From the cell containing the given text, extract its center point as [x, y] coordinate. 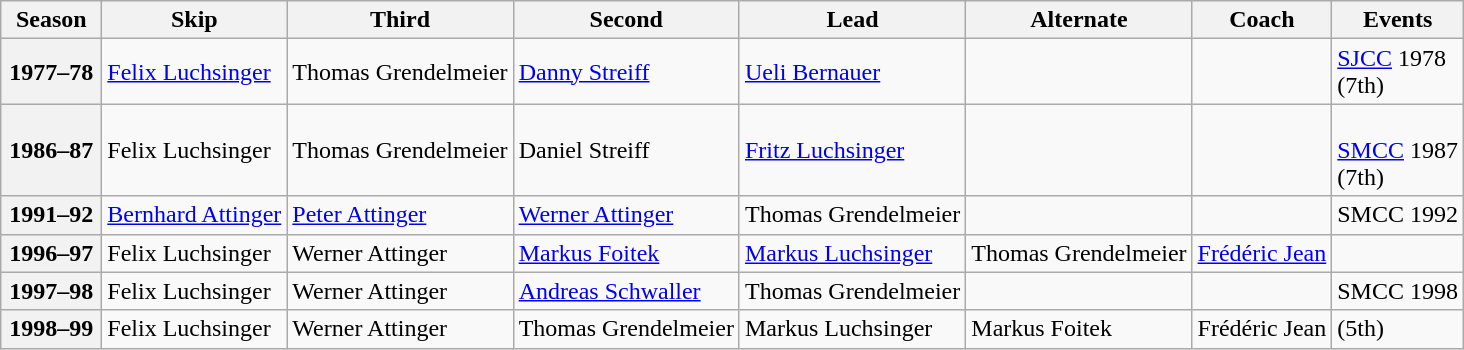
1977–78 [52, 72]
Bernhard Attinger [194, 215]
Peter Attinger [400, 215]
Season [52, 20]
Fritz Luchsinger [852, 150]
1986–87 [52, 150]
Andreas Schwaller [626, 291]
Alternate [1079, 20]
Danny Streiff [626, 72]
SJCC 1978 (7th) [1398, 72]
SMCC 1998 [1398, 291]
1991–92 [52, 215]
Events [1398, 20]
(5th) [1398, 329]
1996–97 [52, 253]
SMCC 1992 [1398, 215]
Second [626, 20]
1998–99 [52, 329]
Third [400, 20]
SMCC 1987 (7th) [1398, 150]
Skip [194, 20]
Ueli Bernauer [852, 72]
Lead [852, 20]
Coach [1262, 20]
Daniel Streiff [626, 150]
1997–98 [52, 291]
